Extract the (x, y) coordinate from the center of the cell holding the provided text.  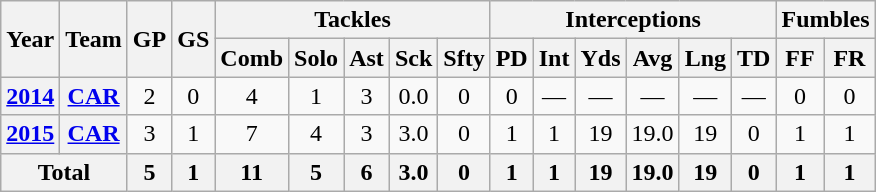
Int (554, 58)
7 (252, 134)
Lng (705, 58)
Interceptions (633, 20)
2 (149, 96)
Sfty (464, 58)
6 (367, 172)
Team (94, 39)
0.0 (413, 96)
Avg (652, 58)
Ast (367, 58)
Tackles (352, 20)
Comb (252, 58)
2015 (30, 134)
PD (512, 58)
GP (149, 39)
Year (30, 39)
11 (252, 172)
TD (754, 58)
Fumbles (826, 20)
Total (64, 172)
2014 (30, 96)
FR (850, 58)
Solo (316, 58)
Sck (413, 58)
FF (800, 58)
GS (194, 39)
Yds (600, 58)
